Locate the cell with the specified text and output its [x, y] center coordinate. 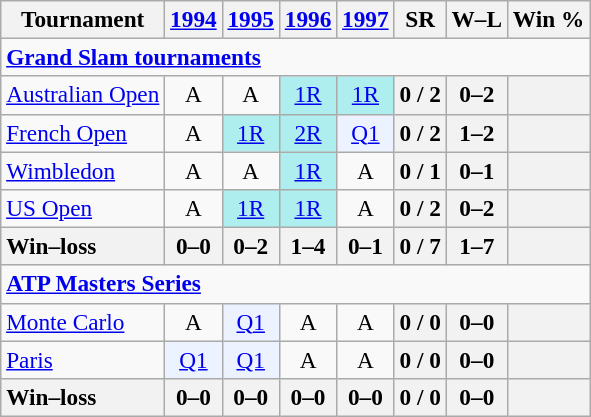
1–2 [476, 133]
1994 [194, 19]
0 / 1 [420, 170]
Wimbledon [83, 170]
2R [308, 133]
1997 [366, 19]
Australian Open [83, 95]
Win % [548, 19]
W–L [476, 19]
ATP Masters Series [296, 284]
1996 [308, 19]
Tournament [83, 19]
1–4 [308, 246]
1995 [250, 19]
0 / 7 [420, 246]
US Open [83, 208]
Paris [83, 359]
SR [420, 19]
French Open [83, 133]
Monte Carlo [83, 322]
Grand Slam tournaments [296, 57]
1–7 [476, 246]
